Detect which cell encompasses the target text, then output its (X, Y) center coordinate. 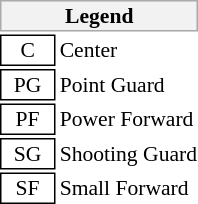
Point Guard (128, 85)
SG (28, 154)
PF (28, 120)
Power Forward (128, 120)
PG (28, 85)
C (28, 50)
Shooting Guard (128, 154)
Small Forward (128, 188)
SF (28, 188)
Center (128, 50)
